Output the [X, Y] coordinate of the center of the cell containing the given text.  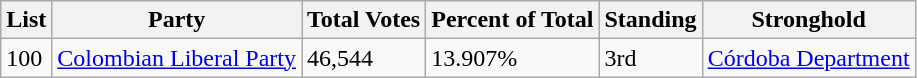
Colombian Liberal Party [177, 58]
Stronghold [808, 20]
List [26, 20]
3rd [650, 58]
Total Votes [364, 20]
Standing [650, 20]
13.907% [512, 58]
46,544 [364, 58]
100 [26, 58]
Córdoba Department [808, 58]
Party [177, 20]
Percent of Total [512, 20]
